Search for the cell housing the specified text and yield its (X, Y) center coordinate. 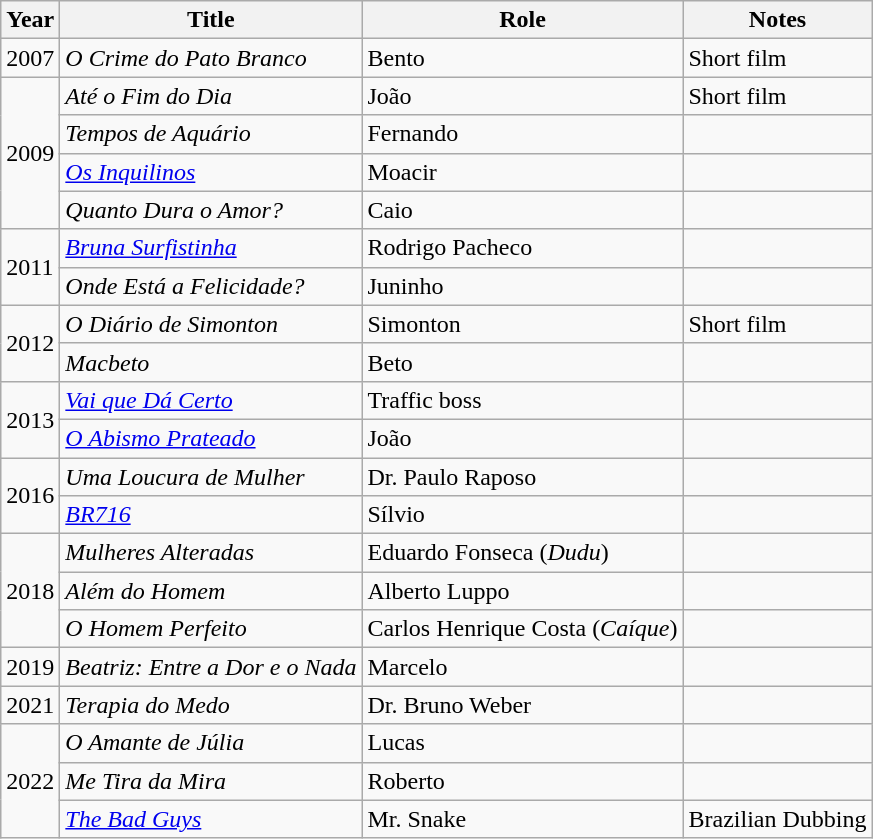
The Bad Guys (211, 819)
Simonton (522, 324)
2021 (30, 705)
Dr. Paulo Raposo (522, 477)
O Abismo Prateado (211, 438)
Alberto Luppo (522, 591)
Beto (522, 362)
Me Tira da Mira (211, 781)
Dr. Bruno Weber (522, 705)
Moacir (522, 172)
O Crime do Pato Branco (211, 58)
2013 (30, 419)
Bruna Surfistinha (211, 248)
Terapia do Medo (211, 705)
Juninho (522, 286)
Carlos Henrique Costa (Caíque) (522, 629)
2019 (30, 667)
Vai que Dá Certo (211, 400)
2007 (30, 58)
2012 (30, 343)
Beatriz: Entre a Dor e o Nada (211, 667)
2009 (30, 153)
Até o Fim do Dia (211, 96)
Role (522, 20)
Onde Está a Felicidade? (211, 286)
Marcelo (522, 667)
2018 (30, 591)
Tempos de Aquário (211, 134)
Mulheres Alteradas (211, 553)
Além do Homem (211, 591)
Quanto Dura o Amor? (211, 210)
BR716 (211, 515)
Roberto (522, 781)
2011 (30, 267)
Traffic boss (522, 400)
O Diário de Simonton (211, 324)
Year (30, 20)
Os Inquilinos (211, 172)
Fernando (522, 134)
O Amante de Júlia (211, 743)
Bento (522, 58)
O Homem Perfeito (211, 629)
Notes (778, 20)
Brazilian Dubbing (778, 819)
Title (211, 20)
Sílvio (522, 515)
Caio (522, 210)
Macbeto (211, 362)
Lucas (522, 743)
Eduardo Fonseca (Dudu) (522, 553)
2016 (30, 496)
2022 (30, 781)
Mr. Snake (522, 819)
Uma Loucura de Mulher (211, 477)
Rodrigo Pacheco (522, 248)
